Determine the [x, y] coordinate at the center of the cell enclosing the given text.  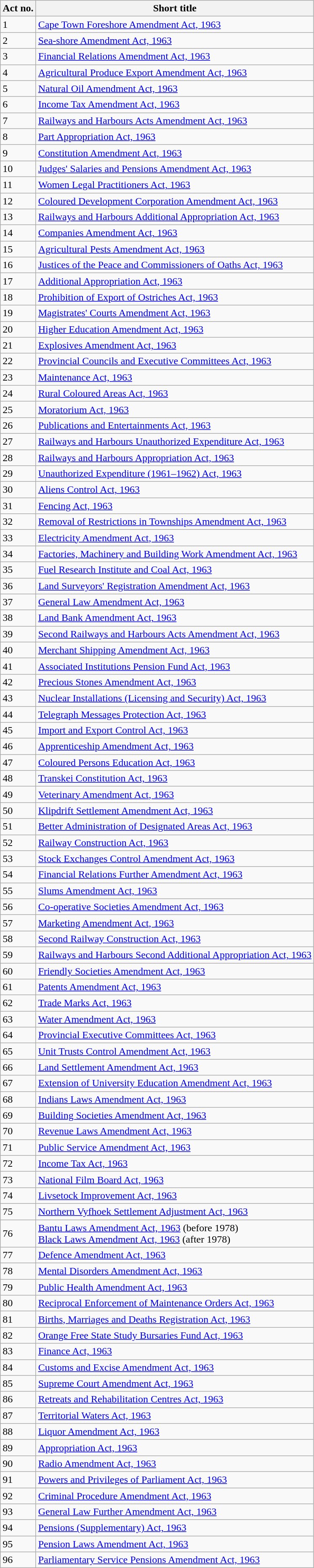
Orange Free State Study Bursaries Fund Act, 1963 [175, 1335]
Births, Marriages and Deaths Registration Act, 1963 [175, 1319]
4 [18, 72]
10 [18, 169]
Land Settlement Amendment Act, 1963 [175, 1067]
30 [18, 490]
19 [18, 313]
Railways and Harbours Appropriation Act, 1963 [175, 457]
General Law Amendment Act, 1963 [175, 602]
38 [18, 618]
Apprenticeship Amendment Act, 1963 [175, 746]
71 [18, 1147]
Act no. [18, 8]
Magistrates' Courts Amendment Act, 1963 [175, 313]
73 [18, 1179]
62 [18, 1003]
35 [18, 570]
64 [18, 1035]
84 [18, 1367]
Provincial Executive Committees Act, 1963 [175, 1035]
80 [18, 1303]
56 [18, 907]
6 [18, 105]
31 [18, 506]
Veterinary Amendment Act, 1963 [175, 795]
59 [18, 955]
Klipdrift Settlement Amendment Act, 1963 [175, 811]
94 [18, 1528]
Unauthorized Expenditure (1961–1962) Act, 1963 [175, 474]
Patents Amendment Act, 1963 [175, 987]
Land Bank Amendment Act, 1963 [175, 618]
18 [18, 297]
72 [18, 1163]
78 [18, 1271]
Income Tax Amendment Act, 1963 [175, 105]
Water Amendment Act, 1963 [175, 1019]
Finance Act, 1963 [175, 1351]
Marketing Amendment Act, 1963 [175, 923]
Natural Oil Amendment Act, 1963 [175, 89]
3 [18, 56]
54 [18, 875]
96 [18, 1560]
Maintenance Act, 1963 [175, 377]
Indians Laws Amendment Act, 1963 [175, 1099]
National Film Board Act, 1963 [175, 1179]
83 [18, 1351]
Factories, Machinery and Building Work Amendment Act, 1963 [175, 554]
27 [18, 441]
Criminal Procedure Amendment Act, 1963 [175, 1496]
Supreme Court Amendment Act, 1963 [175, 1383]
Fuel Research Institute and Coal Act, 1963 [175, 570]
91 [18, 1479]
43 [18, 698]
37 [18, 602]
5 [18, 89]
42 [18, 682]
Financial Relations Amendment Act, 1963 [175, 56]
Defence Amendment Act, 1963 [175, 1255]
93 [18, 1512]
Railways and Harbours Additional Appropriation Act, 1963 [175, 217]
Second Railways and Harbours Acts Amendment Act, 1963 [175, 634]
Powers and Privileges of Parliament Act, 1963 [175, 1479]
Explosives Amendment Act, 1963 [175, 345]
28 [18, 457]
Pension Laws Amendment Act, 1963 [175, 1544]
14 [18, 233]
87 [18, 1415]
66 [18, 1067]
86 [18, 1399]
81 [18, 1319]
Constitution Amendment Act, 1963 [175, 153]
Women Legal Practitioners Act, 1963 [175, 185]
11 [18, 185]
20 [18, 329]
44 [18, 714]
General Law Further Amendment Act, 1963 [175, 1512]
Removal of Restrictions in Townships Amendment Act, 1963 [175, 522]
13 [18, 217]
Territorial Waters Act, 1963 [175, 1415]
Judges' Salaries and Pensions Amendment Act, 1963 [175, 169]
33 [18, 538]
Radio Amendment Act, 1963 [175, 1463]
Sea-shore Amendment Act, 1963 [175, 40]
55 [18, 891]
Public Service Amendment Act, 1963 [175, 1147]
79 [18, 1287]
Agricultural Pests Amendment Act, 1963 [175, 249]
36 [18, 586]
Building Societies Amendment Act, 1963 [175, 1115]
90 [18, 1463]
52 [18, 843]
58 [18, 939]
92 [18, 1496]
21 [18, 345]
Friendly Societies Amendment Act, 1963 [175, 971]
88 [18, 1431]
Stock Exchanges Control Amendment Act, 1963 [175, 859]
16 [18, 265]
Provincial Councils and Executive Committees Act, 1963 [175, 361]
Companies Amendment Act, 1963 [175, 233]
Coloured Persons Education Act, 1963 [175, 763]
Co-operative Societies Amendment Act, 1963 [175, 907]
29 [18, 474]
Reciprocal Enforcement of Maintenance Orders Act, 1963 [175, 1303]
8 [18, 137]
48 [18, 779]
Second Railway Construction Act, 1963 [175, 939]
Pensions (Supplementary) Act, 1963 [175, 1528]
Short title [175, 8]
67 [18, 1083]
77 [18, 1255]
Fencing Act, 1963 [175, 506]
Nuclear Installations (Licensing and Security) Act, 1963 [175, 698]
Bantu Laws Amendment Act, 1963 (before 1978) Black Laws Amendment Act, 1963 (after 1978) [175, 1233]
Cape Town Foreshore Amendment Act, 1963 [175, 24]
12 [18, 201]
24 [18, 393]
51 [18, 827]
25 [18, 409]
9 [18, 153]
76 [18, 1233]
45 [18, 730]
Mental Disorders Amendment Act, 1963 [175, 1271]
85 [18, 1383]
63 [18, 1019]
Coloured Development Corporation Amendment Act, 1963 [175, 201]
68 [18, 1099]
Better Administration of Designated Areas Act, 1963 [175, 827]
65 [18, 1051]
17 [18, 281]
Precious Stones Amendment Act, 1963 [175, 682]
Publications and Entertainments Act, 1963 [175, 425]
Electricity Amendment Act, 1963 [175, 538]
Part Appropriation Act, 1963 [175, 137]
Railways and Harbours Unauthorized Expenditure Act, 1963 [175, 441]
Merchant Shipping Amendment Act, 1963 [175, 650]
53 [18, 859]
Justices of the Peace and Commissioners of Oaths Act, 1963 [175, 265]
40 [18, 650]
39 [18, 634]
32 [18, 522]
Telegraph Messages Protection Act, 1963 [175, 714]
Financial Relations Further Amendment Act, 1963 [175, 875]
75 [18, 1211]
47 [18, 763]
50 [18, 811]
Additional Appropriation Act, 1963 [175, 281]
Customs and Excise Amendment Act, 1963 [175, 1367]
Associated Institutions Pension Fund Act, 1963 [175, 666]
Railway Construction Act, 1963 [175, 843]
70 [18, 1131]
1 [18, 24]
Slums Amendment Act, 1963 [175, 891]
Liquor Amendment Act, 1963 [175, 1431]
61 [18, 987]
82 [18, 1335]
Unit Trusts Control Amendment Act, 1963 [175, 1051]
22 [18, 361]
Parliamentary Service Pensions Amendment Act, 1963 [175, 1560]
Livsetock Improvement Act, 1963 [175, 1195]
Rural Coloured Areas Act, 1963 [175, 393]
7 [18, 121]
89 [18, 1447]
Import and Export Control Act, 1963 [175, 730]
34 [18, 554]
46 [18, 746]
Land Surveyors' Registration Amendment Act, 1963 [175, 586]
57 [18, 923]
95 [18, 1544]
Public Health Amendment Act, 1963 [175, 1287]
26 [18, 425]
49 [18, 795]
Extension of University Education Amendment Act, 1963 [175, 1083]
Transkei Constitution Act, 1963 [175, 779]
Railways and Harbours Second Additional Appropriation Act, 1963 [175, 955]
41 [18, 666]
Northern Vyfhoek Settlement Adjustment Act, 1963 [175, 1211]
Higher Education Amendment Act, 1963 [175, 329]
Trade Marks Act, 1963 [175, 1003]
Railways and Harbours Acts Amendment Act, 1963 [175, 121]
60 [18, 971]
23 [18, 377]
Aliens Control Act, 1963 [175, 490]
2 [18, 40]
69 [18, 1115]
Retreats and Rehabilitation Centres Act, 1963 [175, 1399]
15 [18, 249]
Moratorium Act, 1963 [175, 409]
Prohibition of Export of Ostriches Act, 1963 [175, 297]
Agricultural Produce Export Amendment Act, 1963 [175, 72]
74 [18, 1195]
Appropriation Act, 1963 [175, 1447]
Revenue Laws Amendment Act, 1963 [175, 1131]
Income Tax Act, 1963 [175, 1163]
